Return the [X, Y] coordinate for the center point of the cell that contains the specified text.  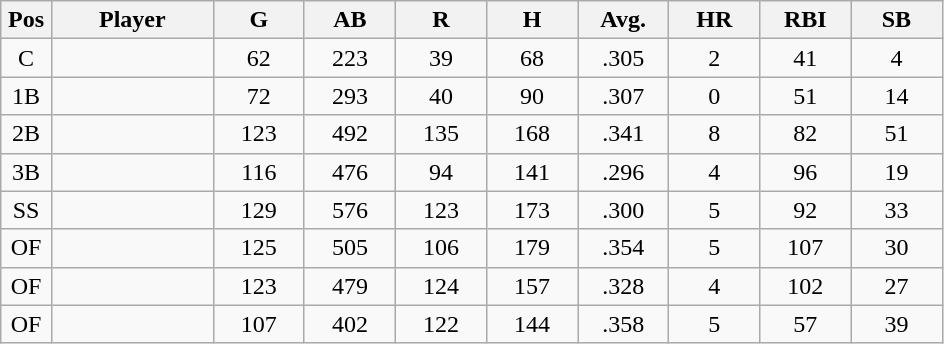
96 [806, 172]
72 [258, 96]
144 [532, 324]
135 [440, 134]
.307 [624, 96]
1B [26, 96]
.328 [624, 286]
8 [714, 134]
92 [806, 210]
116 [258, 172]
14 [896, 96]
168 [532, 134]
C [26, 58]
Player [132, 20]
.300 [624, 210]
41 [806, 58]
2B [26, 134]
H [532, 20]
SB [896, 20]
.305 [624, 58]
173 [532, 210]
AB [350, 20]
0 [714, 96]
Avg. [624, 20]
19 [896, 172]
RBI [806, 20]
94 [440, 172]
57 [806, 324]
3B [26, 172]
62 [258, 58]
33 [896, 210]
492 [350, 134]
G [258, 20]
82 [806, 134]
505 [350, 248]
27 [896, 286]
102 [806, 286]
476 [350, 172]
479 [350, 286]
90 [532, 96]
40 [440, 96]
.358 [624, 324]
SS [26, 210]
.341 [624, 134]
122 [440, 324]
HR [714, 20]
.296 [624, 172]
Pos [26, 20]
30 [896, 248]
R [440, 20]
2 [714, 58]
576 [350, 210]
.354 [624, 248]
125 [258, 248]
223 [350, 58]
402 [350, 324]
124 [440, 286]
68 [532, 58]
141 [532, 172]
157 [532, 286]
129 [258, 210]
293 [350, 96]
106 [440, 248]
179 [532, 248]
